Locate the cell with the specified text and output its (X, Y) center coordinate. 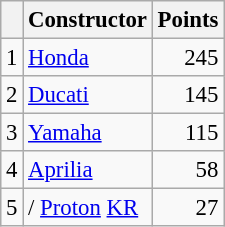
245 (188, 58)
4 (12, 170)
Yamaha (88, 133)
Aprilia (88, 170)
2 (12, 95)
Ducati (88, 95)
115 (188, 133)
5 (12, 208)
27 (188, 208)
1 (12, 58)
/ Proton KR (88, 208)
58 (188, 170)
Points (188, 20)
Constructor (88, 20)
3 (12, 133)
Honda (88, 58)
145 (188, 95)
